For the text-containing cell, return its midpoint in [X, Y] coordinate format. 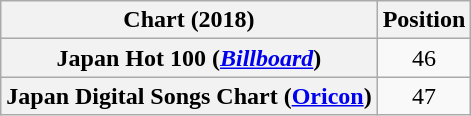
Japan Digital Songs Chart (Oricon) [189, 96]
Position [424, 20]
Japan Hot 100 (Billboard) [189, 58]
46 [424, 58]
47 [424, 96]
Chart (2018) [189, 20]
